Detect which cell encompasses the target text, then output its (x, y) center coordinate. 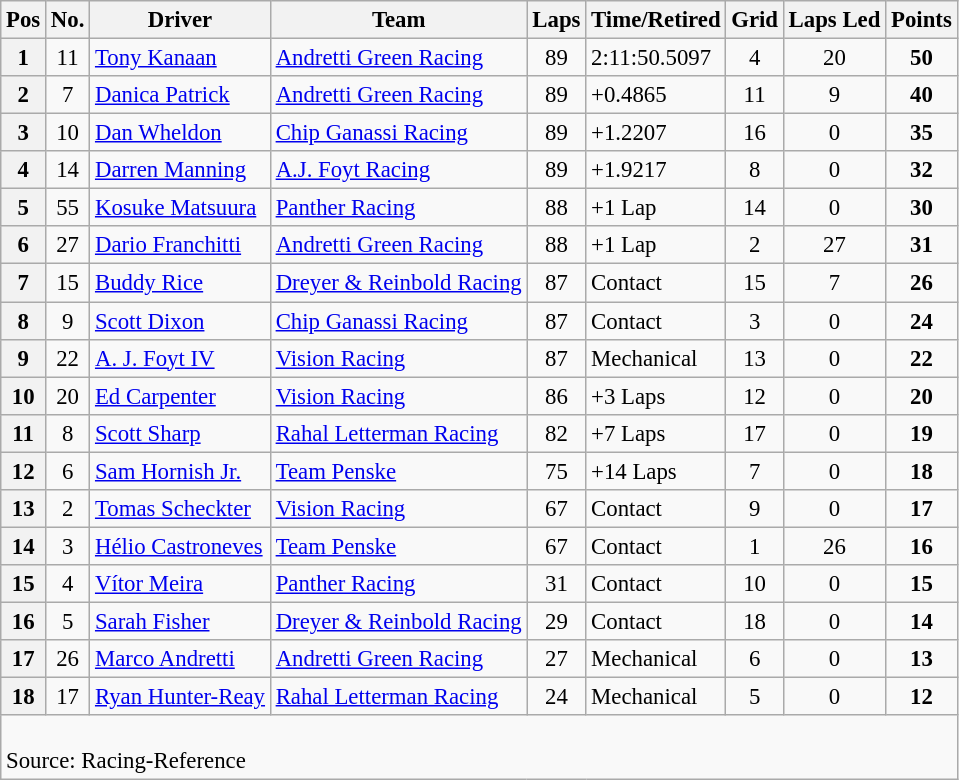
+14 Laps (656, 471)
Source: Racing-Reference (479, 748)
19 (922, 433)
A. J. Foyt IV (180, 358)
Tomas Scheckter (180, 509)
+1.9217 (656, 170)
Sarah Fisher (180, 621)
50 (922, 58)
Kosuke Matsuura (180, 208)
Laps Led (834, 20)
No. (68, 20)
Grid (754, 20)
+7 Laps (656, 433)
2:11:50.5097 (656, 58)
Scott Sharp (180, 433)
35 (922, 133)
32 (922, 170)
Laps (556, 20)
Driver (180, 20)
+1.2207 (656, 133)
55 (68, 208)
Tony Kanaan (180, 58)
Dario Franchitti (180, 245)
Time/Retired (656, 20)
Sam Hornish Jr. (180, 471)
A.J. Foyt Racing (398, 170)
Pos (24, 20)
Dan Wheldon (180, 133)
30 (922, 208)
Darren Manning (180, 170)
29 (556, 621)
Buddy Rice (180, 283)
Vítor Meira (180, 584)
Points (922, 20)
Ed Carpenter (180, 396)
Marco Andretti (180, 659)
82 (556, 433)
Scott Dixon (180, 321)
Danica Patrick (180, 95)
+0.4865 (656, 95)
Hélio Castroneves (180, 546)
40 (922, 95)
+3 Laps (656, 396)
86 (556, 396)
Team (398, 20)
Ryan Hunter-Reay (180, 697)
75 (556, 471)
